Search for the cell housing the specified text and yield its (x, y) center coordinate. 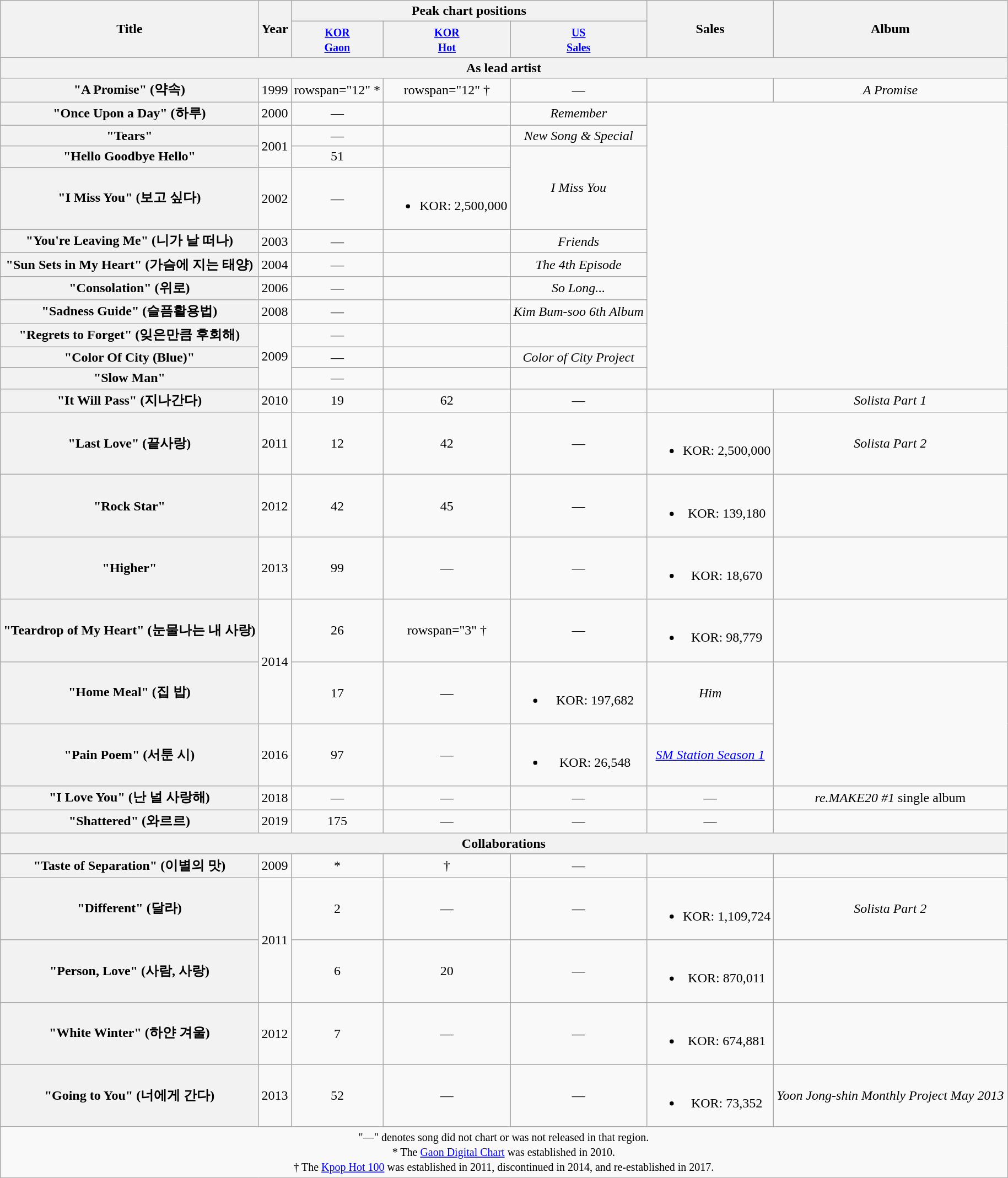
"Tears" (130, 136)
2014 (274, 661)
Friends (579, 241)
KORGaon (337, 40)
KOR: 18,670 (710, 568)
12 (337, 443)
KORHot (447, 40)
KOR: 73,352 (710, 1096)
2001 (274, 146)
2003 (274, 241)
"Color Of City (Blue)" (130, 357)
"Once Upon a Day" (하루) (130, 114)
2004 (274, 265)
Title (130, 29)
62 (447, 400)
"Slow Man" (130, 378)
"Hello Goodbye Hello" (130, 157)
"Person, Love" (사람, 사랑) (130, 971)
"Home Meal" (집 밥) (130, 692)
SM Station Season 1 (710, 755)
"Last Love" (끝사랑) (130, 443)
"It Will Pass" (지나간다) (130, 400)
re.MAKE20 #1 single album (891, 798)
2010 (274, 400)
2006 (274, 288)
KOR: 197,682 (579, 692)
"Consolation" (위로) (130, 288)
"Pain Poem" (서툰 시) (130, 755)
"Regrets to Forget" (잊은만큼 후회해) (130, 335)
"You're Leaving Me" (니가 날 떠나) (130, 241)
Solista Part 1 (891, 400)
26 (337, 631)
52 (337, 1096)
2018 (274, 798)
As lead artist (504, 68)
"Shattered" (와르르) (130, 821)
19 (337, 400)
2002 (274, 198)
A Promise (891, 90)
"White Winter" (하얀 겨울) (130, 1033)
rowspan="3" † (447, 631)
6 (337, 971)
1999 (274, 90)
† (447, 865)
"Going to You" (너에게 간다) (130, 1096)
51 (337, 157)
Peak chart positions (468, 11)
7 (337, 1033)
Year (274, 29)
Yoon Jong-shin Monthly Project May 2013 (891, 1096)
KOR: 139,180 (710, 506)
Kim Bum-soo 6th Album (579, 312)
2 (337, 908)
KOR: 98,779 (710, 631)
rowspan="12" * (337, 90)
"A Promise" (약속) (130, 90)
The 4th Episode (579, 265)
20 (447, 971)
New Song & Special (579, 136)
97 (337, 755)
KOR: 1,109,724 (710, 908)
2000 (274, 114)
Sales (710, 29)
"Higher" (130, 568)
17 (337, 692)
45 (447, 506)
99 (337, 568)
"Sun Sets in My Heart" (가슴에 지는 태양) (130, 265)
"Teardrop of My Heart" (눈물나는 내 사랑) (130, 631)
2008 (274, 312)
Remember (579, 114)
* (337, 865)
2016 (274, 755)
rowspan="12" † (447, 90)
"Rock Star" (130, 506)
I Miss You (579, 187)
"I Love You" (난 널 사랑해) (130, 798)
Him (710, 692)
Collaborations (504, 843)
"Taste of Separation" (이별의 맛) (130, 865)
So Long... (579, 288)
Album (891, 29)
"Different" (달라) (130, 908)
Color of City Project (579, 357)
KOR: 26,548 (579, 755)
"I Miss You" (보고 싶다) (130, 198)
2019 (274, 821)
KOR: 870,011 (710, 971)
KOR: 674,881 (710, 1033)
"Sadness Guide" (슬픔활용법) (130, 312)
USSales (579, 40)
175 (337, 821)
